From the cell containing the given text, extract its center point as [X, Y] coordinate. 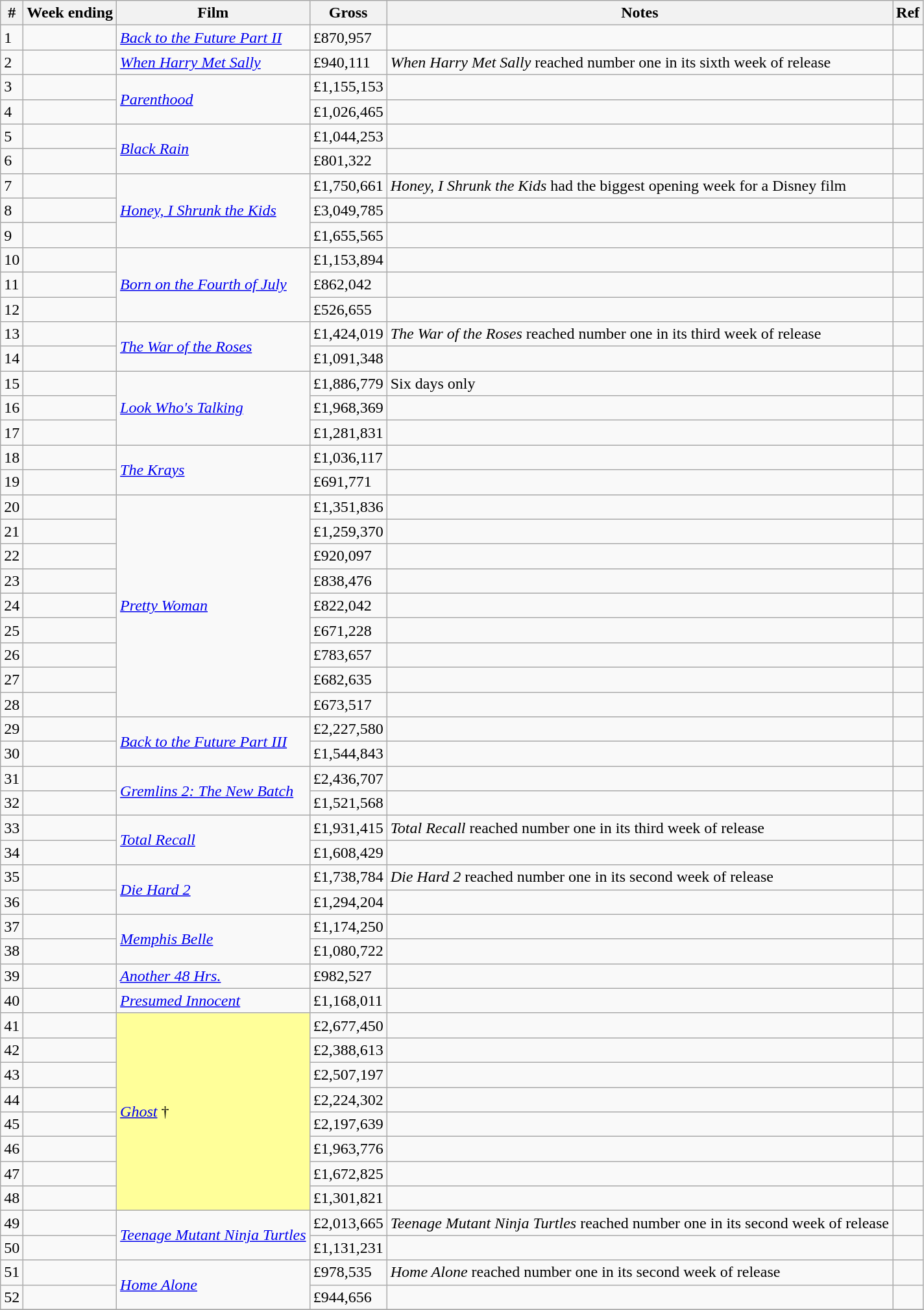
Black Rain [213, 149]
51 [12, 1272]
Honey, I Shrunk the Kids [213, 210]
When Harry Met Sally [213, 62]
£862,042 [348, 284]
Film [213, 13]
19 [12, 482]
£682,635 [348, 679]
9 [12, 235]
12 [12, 309]
£1,294,204 [348, 902]
52 [12, 1297]
£870,957 [348, 38]
18 [12, 457]
£1,155,153 [348, 87]
Another 48 Hrs. [213, 976]
47 [12, 1174]
£1,026,465 [348, 112]
1 [12, 38]
£2,388,613 [348, 1050]
£1,963,776 [348, 1149]
£1,281,831 [348, 433]
Ghost † [213, 1111]
45 [12, 1124]
£822,042 [348, 605]
34 [12, 853]
£1,931,415 [348, 828]
Ref [908, 13]
Born on the Fourth of July [213, 284]
4 [12, 112]
Die Hard 2 reached number one in its second week of release [640, 877]
£1,044,253 [348, 136]
£1,968,369 [348, 408]
Presumed Innocent [213, 1001]
49 [12, 1223]
Six days only [640, 383]
£1,672,825 [348, 1174]
£2,677,450 [348, 1025]
£526,655 [348, 309]
5 [12, 136]
£1,738,784 [348, 877]
24 [12, 605]
£1,168,011 [348, 1001]
44 [12, 1100]
43 [12, 1074]
£838,476 [348, 581]
£1,544,843 [348, 754]
£783,657 [348, 655]
£801,322 [348, 161]
# [12, 13]
50 [12, 1248]
£2,227,580 [348, 729]
Die Hard 2 [213, 890]
23 [12, 581]
Back to the Future Part II [213, 38]
17 [12, 433]
20 [12, 507]
16 [12, 408]
£3,049,785 [348, 210]
£1,080,722 [348, 951]
£1,301,821 [348, 1198]
£1,259,370 [348, 531]
2 [12, 62]
37 [12, 927]
42 [12, 1050]
£673,517 [348, 704]
£1,608,429 [348, 853]
£1,886,779 [348, 383]
27 [12, 679]
15 [12, 383]
When Harry Met Sally reached number one in its sixth week of release [640, 62]
Home Alone [213, 1285]
£671,228 [348, 630]
Parenthood [213, 99]
8 [12, 210]
6 [12, 161]
Total Recall reached number one in its third week of release [640, 828]
11 [12, 284]
29 [12, 729]
Gross [348, 13]
£982,527 [348, 976]
36 [12, 902]
£2,224,302 [348, 1100]
14 [12, 359]
£940,111 [348, 62]
£944,656 [348, 1297]
21 [12, 531]
26 [12, 655]
40 [12, 1001]
The Krays [213, 470]
£2,013,665 [348, 1223]
28 [12, 704]
£1,750,661 [348, 186]
£1,036,117 [348, 457]
31 [12, 779]
Total Recall [213, 840]
22 [12, 556]
£1,424,019 [348, 334]
35 [12, 877]
48 [12, 1198]
Gremlins 2: The New Batch [213, 791]
Honey, I Shrunk the Kids had the biggest opening week for a Disney film [640, 186]
33 [12, 828]
£1,153,894 [348, 260]
£1,174,250 [348, 927]
32 [12, 803]
13 [12, 334]
Look Who's Talking [213, 408]
£1,655,565 [348, 235]
3 [12, 87]
Pretty Woman [213, 606]
Notes [640, 13]
7 [12, 186]
Back to the Future Part III [213, 742]
£1,351,836 [348, 507]
41 [12, 1025]
£1,131,231 [348, 1248]
Teenage Mutant Ninja Turtles [213, 1235]
£2,436,707 [348, 779]
The War of the Roses reached number one in its third week of release [640, 334]
£978,535 [348, 1272]
£1,091,348 [348, 359]
46 [12, 1149]
£691,771 [348, 482]
Memphis Belle [213, 939]
Week ending [70, 13]
38 [12, 951]
Home Alone reached number one in its second week of release [640, 1272]
Teenage Mutant Ninja Turtles reached number one in its second week of release [640, 1223]
£2,507,197 [348, 1074]
25 [12, 630]
30 [12, 754]
£2,197,639 [348, 1124]
39 [12, 976]
£920,097 [348, 556]
10 [12, 260]
The War of the Roses [213, 346]
£1,521,568 [348, 803]
